Extract the (x, y) coordinate from the center of the cell holding the provided text.  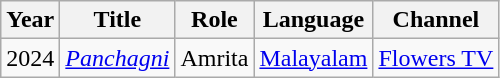
Channel (436, 20)
Amrita (214, 58)
Malayalam (314, 58)
Title (118, 20)
Role (214, 20)
Language (314, 20)
Panchagni (118, 58)
Year (30, 20)
2024 (30, 58)
Flowers TV (436, 58)
